For the text-containing cell, return its midpoint in [x, y] coordinate format. 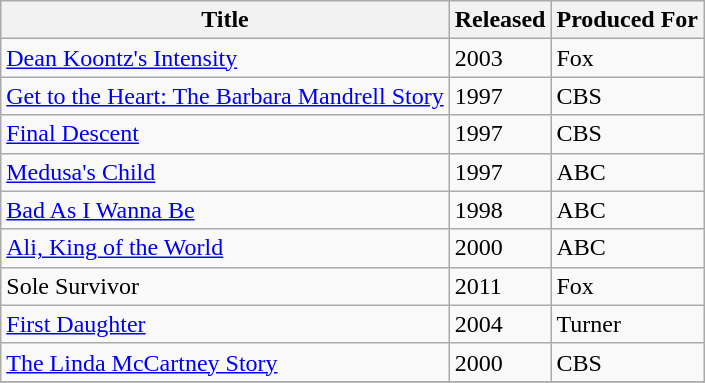
Turner [628, 324]
2004 [500, 324]
2011 [500, 286]
Ali, King of the World [225, 248]
Released [500, 20]
The Linda McCartney Story [225, 362]
2003 [500, 58]
Produced For [628, 20]
Bad As I Wanna Be [225, 210]
First Daughter [225, 324]
Final Descent [225, 134]
Title [225, 20]
Get to the Heart: The Barbara Mandrell Story [225, 96]
Sole Survivor [225, 286]
Dean Koontz's Intensity [225, 58]
Medusa's Child [225, 172]
1998 [500, 210]
